From the cell containing the given text, extract its center point as [X, Y] coordinate. 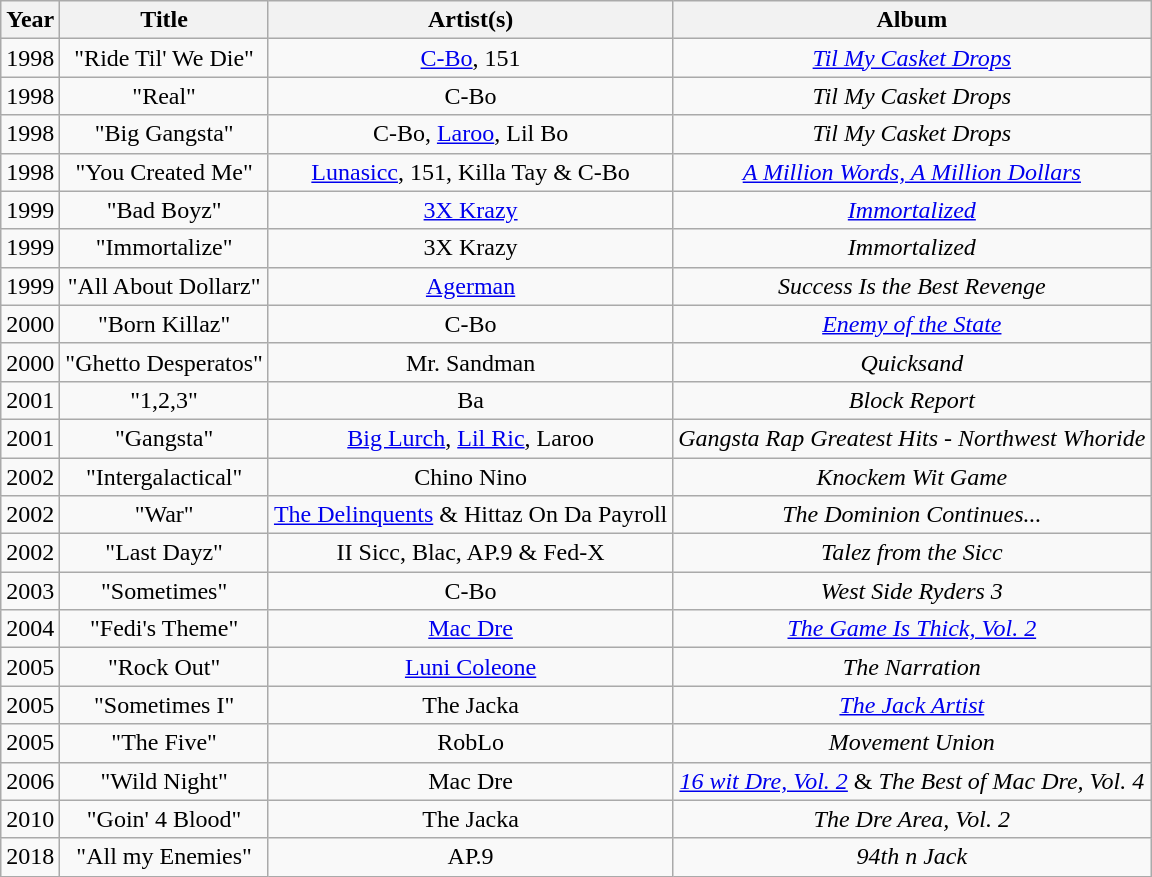
AP.9 [470, 857]
Artist(s) [470, 20]
"You Created Me" [164, 172]
2003 [30, 591]
"Bad Boyz" [164, 210]
"Sometimes I" [164, 705]
"Sometimes" [164, 591]
C-Bo, Laroo, Lil Bo [470, 134]
Quicksand [912, 362]
2004 [30, 629]
Movement Union [912, 743]
The Jack Artist [912, 705]
The Delinquents & Hittaz On Da Payroll [470, 515]
The Dominion Continues... [912, 515]
Big Lurch, Lil Ric, Laroo [470, 438]
"Big Gangsta" [164, 134]
Enemy of the State [912, 324]
West Side Ryders 3 [912, 591]
Success Is the Best Revenge [912, 286]
Lunasicc, 151, Killa Tay & C-Bo [470, 172]
Agerman [470, 286]
2010 [30, 819]
2018 [30, 857]
16 wit Dre, Vol. 2 & The Best of Mac Dre, Vol. 4 [912, 781]
C-Bo, 151 [470, 58]
"All my Enemies" [164, 857]
Year [30, 20]
"Intergalactical" [164, 477]
"All About Dollarz" [164, 286]
"1,2,3" [164, 400]
Chino Nino [470, 477]
Mr. Sandman [470, 362]
"Immortalize" [164, 248]
The Dre Area, Vol. 2 [912, 819]
Knockem Wit Game [912, 477]
"Rock Out" [164, 667]
"Last Dayz" [164, 553]
Ba [470, 400]
Album [912, 20]
Block Report [912, 400]
II Sicc, Blac, AP.9 & Fed-X [470, 553]
"War" [164, 515]
RobLo [470, 743]
The Game Is Thick, Vol. 2 [912, 629]
Gangsta Rap Greatest Hits - Northwest Whoride [912, 438]
"Real" [164, 96]
"The Five" [164, 743]
"Fedi's Theme" [164, 629]
Title [164, 20]
94th n Jack [912, 857]
"Gangsta" [164, 438]
2006 [30, 781]
"Born Killaz" [164, 324]
Talez from the Sicc [912, 553]
Luni Coleone [470, 667]
"Ride Til' We Die" [164, 58]
"Goin' 4 Blood" [164, 819]
"Wild Night" [164, 781]
"Ghetto Desperatos" [164, 362]
The Narration [912, 667]
A Million Words, A Million Dollars [912, 172]
